Locate the cell with the specified text and output its (x, y) center coordinate. 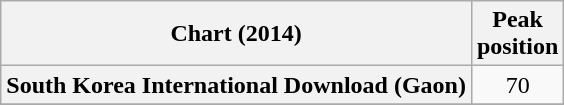
70 (517, 85)
Chart (2014) (236, 34)
South Korea International Download (Gaon) (236, 85)
Peakposition (517, 34)
